Find where the given text appears and provide that cell's center as [X, Y] coordinate. 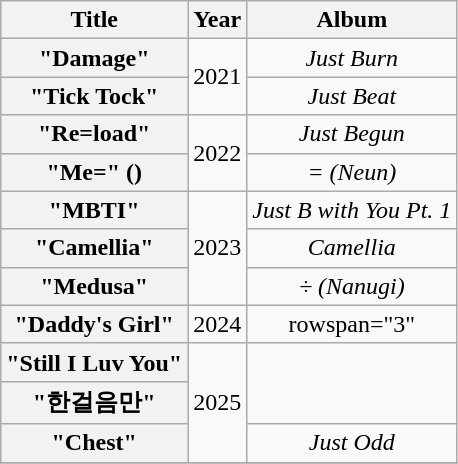
"Damage" [94, 58]
2025 [218, 402]
Just Begun [352, 134]
2023 [218, 248]
2024 [218, 324]
"Camellia" [94, 248]
Just Burn [352, 58]
Title [94, 20]
rowspan="3" [352, 324]
"Still I Luv You" [94, 362]
Just Odd [352, 443]
2021 [218, 77]
Year [218, 20]
= (Neun) [352, 172]
Camellia [352, 248]
"Medusa" [94, 286]
"Daddy's Girl" [94, 324]
Album [352, 20]
÷ (Nanugi) [352, 286]
"한걸음만" [94, 402]
"Tick Tock" [94, 96]
"Re=load" [94, 134]
"MBTI" [94, 210]
Just Beat [352, 96]
"Me=" () [94, 172]
2022 [218, 153]
"Chest" [94, 443]
Just B with You Pt. 1 [352, 210]
